Identify which cell holds the provided text, then report its (x, y) central coordinate. 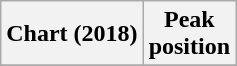
Chart (2018) (72, 34)
Peak position (189, 34)
